Provide the [X, Y] coordinate of the cell's center where the given text is located.  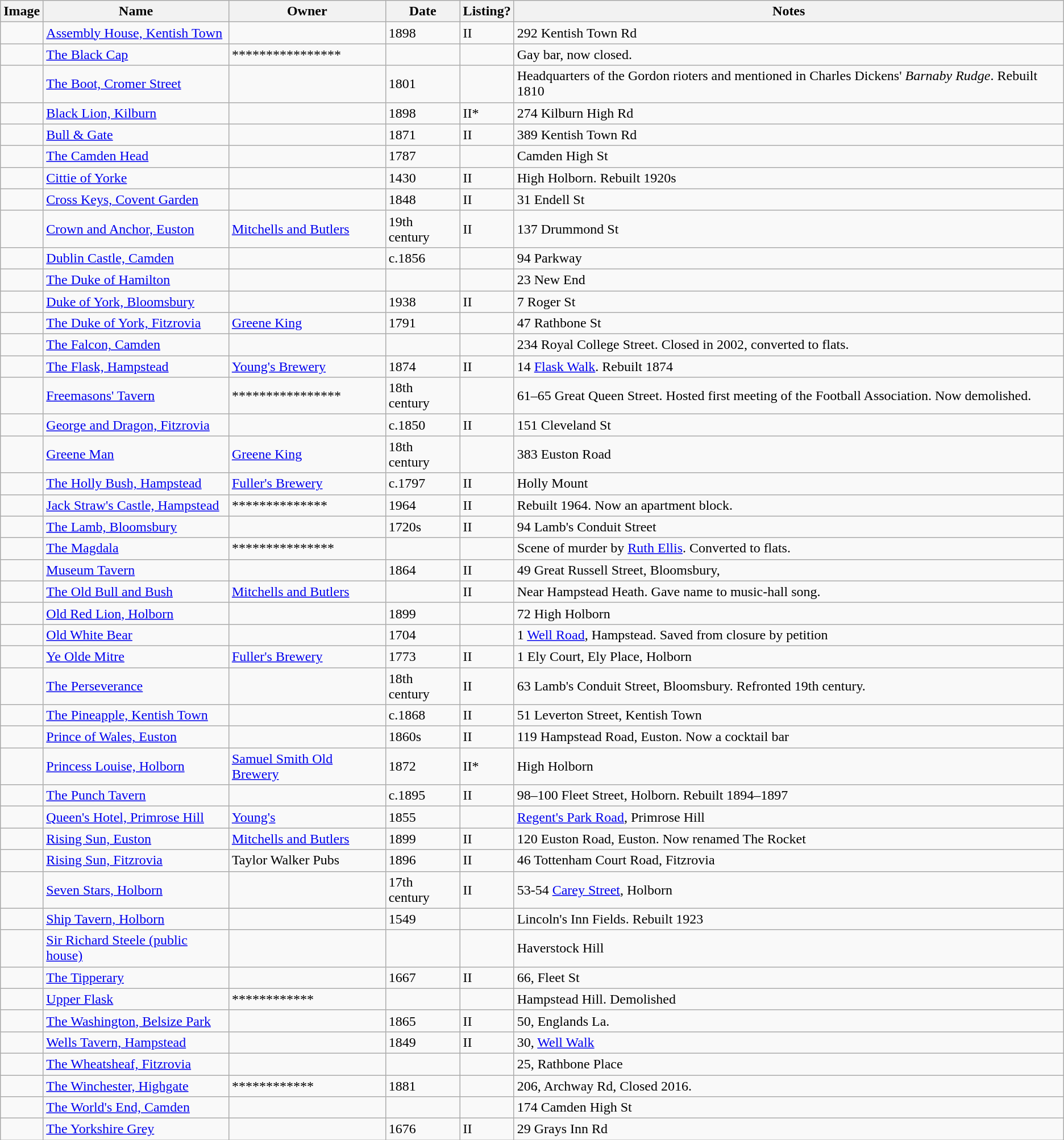
Gay bar, now closed. [789, 55]
Old White Bear [136, 635]
Listing? [487, 11]
53-54 Carey Street, Holborn [789, 890]
274 Kilburn High Rd [789, 113]
High Holborn. Rebuilt 1920s [789, 178]
Regent's Park Road, Primrose Hill [789, 817]
Bull & Gate [136, 135]
Hampstead Hill. Demolished [789, 999]
Ye Olde Mitre [136, 656]
1430 [423, 178]
51 Leverton Street, Kentish Town [789, 715]
Seven Stars, Holborn [136, 890]
1704 [423, 635]
The Punch Tavern [136, 796]
The Winchester, Highgate [136, 1086]
23 New End [789, 280]
Rising Sun, Fitzrovia [136, 860]
46 Tottenham Court Road, Fitzrovia [789, 860]
Dublin Castle, Camden [136, 258]
Museum Tavern [136, 570]
Samuel Smith Old Brewery [307, 766]
66, Fleet St [789, 977]
c.1856 [423, 258]
1 Ely Court, Ely Place, Holborn [789, 656]
Scene of murder by Ruth Ellis. Converted to flats. [789, 548]
1964 [423, 505]
50, Englands La. [789, 1021]
c.1895 [423, 796]
1 Well Road, Hampstead. Saved from closure by petition [789, 635]
1896 [423, 860]
49 Great Russell Street, Bloomsbury, [789, 570]
Queen's Hotel, Primrose Hill [136, 817]
234 Royal College Street. Closed in 2002, converted to flats. [789, 345]
47 Rathbone St [789, 323]
Lincoln's Inn Fields. Rebuilt 1923 [789, 919]
174 Camden High St [789, 1108]
Rising Sun, Euston [136, 839]
1676 [423, 1129]
1871 [423, 135]
7 Roger St [789, 302]
Sir Richard Steele (public house) [136, 948]
137 Drummond St [789, 228]
Princess Louise, Holborn [136, 766]
Cross Keys, Covent Garden [136, 199]
94 Lamb's Conduit Street [789, 527]
Date [423, 11]
Owner [307, 11]
c.1850 [423, 425]
The Yorkshire Grey [136, 1129]
The Flask, Hampstead [136, 367]
1865 [423, 1021]
Holly Mount [789, 484]
High Holborn [789, 766]
1773 [423, 656]
Black Lion, Kilburn [136, 113]
17th century [423, 890]
1848 [423, 199]
Duke of York, Bloomsbury [136, 302]
1849 [423, 1042]
Assembly House, Kentish Town [136, 33]
The Old Bull and Bush [136, 592]
30, Well Walk [789, 1042]
Notes [789, 11]
Rebuilt 1964. Now an apartment block. [789, 505]
The Duke of York, Fitzrovia [136, 323]
Haverstock Hill [789, 948]
Old Red Lion, Holborn [136, 613]
The Perseverance [136, 685]
The Falcon, Camden [136, 345]
19th century [423, 228]
389 Kentish Town Rd [789, 135]
The Magdala [136, 548]
98–100 Fleet Street, Holborn. Rebuilt 1894–1897 [789, 796]
Headquarters of the Gordon rioters and mentioned in Charles Dickens' Barnaby Rudge. Rebuilt 1810 [789, 84]
1720s [423, 527]
1855 [423, 817]
Camden High St [789, 156]
206, Archway Rd, Closed 2016. [789, 1086]
Image [22, 11]
*************** [307, 548]
The Camden Head [136, 156]
The Washington, Belsize Park [136, 1021]
Crown and Anchor, Euston [136, 228]
Ship Tavern, Holborn [136, 919]
61–65 Great Queen Street. Hosted first meeting of the Football Association. Now demolished. [789, 396]
1787 [423, 156]
Wells Tavern, Hampstead [136, 1042]
63 Lamb's Conduit Street, Bloomsbury. Refronted 19th century. [789, 685]
Young's [307, 817]
Taylor Walker Pubs [307, 860]
1791 [423, 323]
29 Grays Inn Rd [789, 1129]
1874 [423, 367]
119 Hampstead Road, Euston. Now a cocktail bar [789, 737]
Freemasons' Tavern [136, 396]
383 Euston Road [789, 455]
The Duke of Hamilton [136, 280]
120 Euston Road, Euston. Now renamed The Rocket [789, 839]
The Boot, Cromer Street [136, 84]
151 Cleveland St [789, 425]
Jack Straw's Castle, Hampstead [136, 505]
The Tipperary [136, 977]
c.1868 [423, 715]
1860s [423, 737]
c.1797 [423, 484]
1938 [423, 302]
1667 [423, 977]
Upper Flask [136, 999]
72 High Holborn [789, 613]
1549 [423, 919]
The Wheatsheaf, Fitzrovia [136, 1064]
Near Hampstead Heath. Gave name to music-hall song. [789, 592]
Name [136, 11]
1864 [423, 570]
The Pineapple, Kentish Town [136, 715]
1881 [423, 1086]
292 Kentish Town Rd [789, 33]
1801 [423, 84]
************** [307, 505]
25, Rathbone Place [789, 1064]
The Holly Bush, Hampstead [136, 484]
Cittie of Yorke [136, 178]
31 Endell St [789, 199]
The Lamb, Bloomsbury [136, 527]
94 Parkway [789, 258]
The World's End, Camden [136, 1108]
The Black Cap [136, 55]
George and Dragon, Fitzrovia [136, 425]
Greene Man [136, 455]
14 Flask Walk. Rebuilt 1874 [789, 367]
Young's Brewery [307, 367]
1872 [423, 766]
Prince of Wales, Euston [136, 737]
